Find where the given text appears and provide that cell's center as (x, y) coordinate. 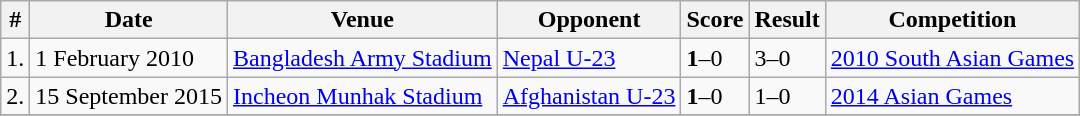
Afghanistan U-23 (589, 96)
2010 South Asian Games (952, 58)
Score (715, 20)
Incheon Munhak Stadium (363, 96)
# (16, 20)
Opponent (589, 20)
3–0 (787, 58)
2014 Asian Games (952, 96)
Nepal U-23 (589, 58)
2. (16, 96)
Date (129, 20)
Result (787, 20)
15 September 2015 (129, 96)
1. (16, 58)
Bangladesh Army Stadium (363, 58)
Venue (363, 20)
Competition (952, 20)
1 February 2010 (129, 58)
